Find where the given text appears and provide that cell's center as (x, y) coordinate. 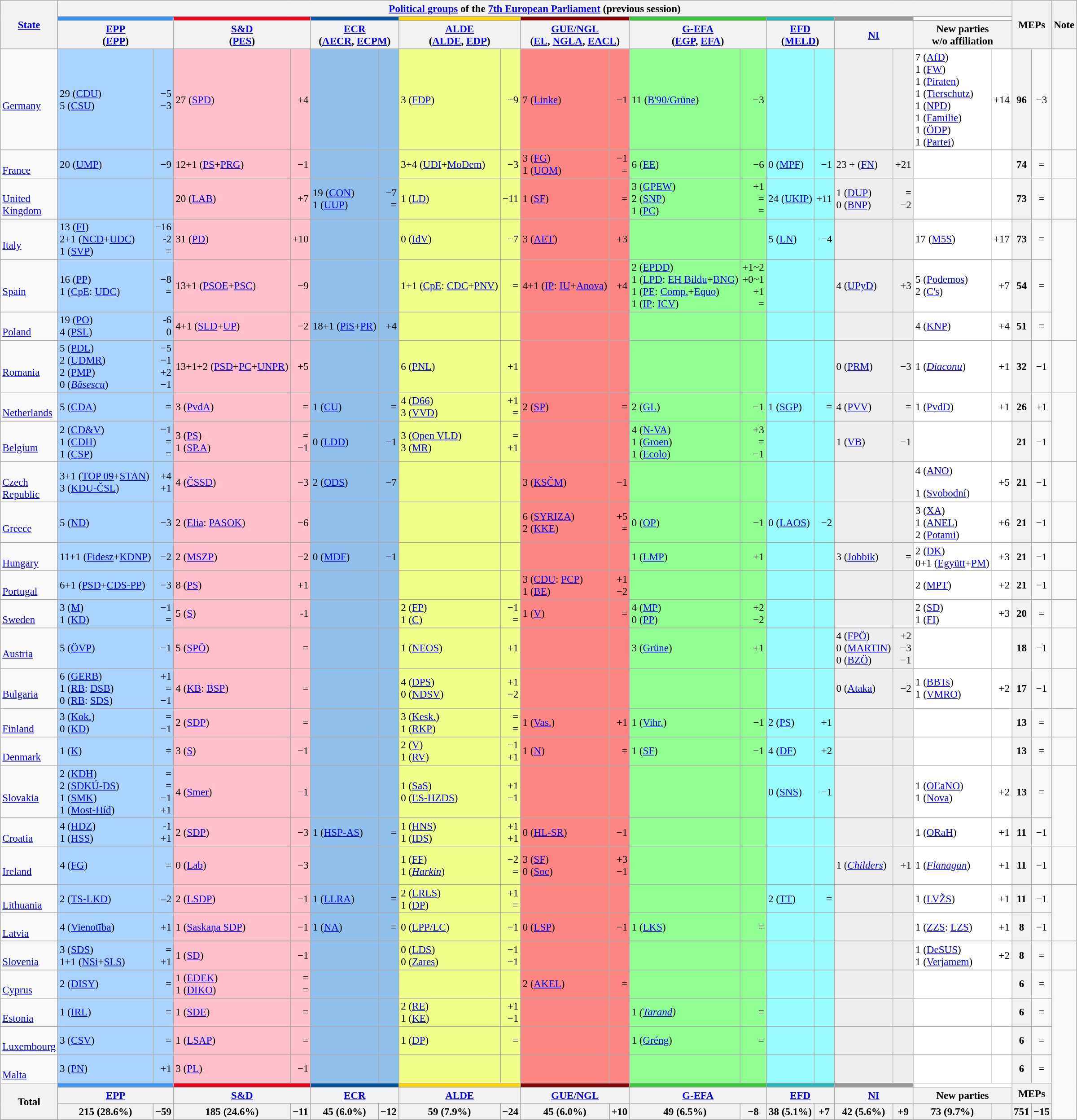
Finland (29, 723)
3 (PS)1 (SP.A) (232, 441)
Romania (29, 366)
3 (PN) (105, 1068)
4 (DPS)0 (NDSV) (450, 688)
1 (LMP) (685, 557)
4 (HDZ) 1 (HSS) (105, 832)
2 (RE)1 (KE) (450, 1012)
215 (28.6%) (105, 1111)
5 (CDA) (105, 407)
3 (GPEW) 2 (SNP) 1 (PC) (685, 198)
1 (SD) (232, 955)
−2= (510, 865)
2 (SD)1 (FI) (952, 613)
0 (LDS)0 (Zares) (450, 955)
2 (TT) (790, 899)
0 (PRM) (863, 366)
−16-2= (163, 239)
16 (PP)1 (CpE: UDC) (105, 285)
3 (Kesk.)1 (RKP) (450, 723)
12+1 (PS+PRG) (232, 164)
5 (S) (232, 613)
54 (1022, 285)
0 (LAOS) (790, 522)
19 (PO) 4 (PSL) (105, 326)
2 (Elia: PASOK) (232, 522)
1 (K) (105, 751)
1 (Gréng) (685, 1041)
1 (IRL) (105, 1012)
7 (Linke) (565, 100)
751 (1022, 1111)
Estonia (29, 1012)
13+1+2 (PSD+PC+UNPR) (232, 366)
1 (ORaH) (952, 832)
3 (CSV) (105, 1041)
+6 (1002, 522)
1 (HNS)1 (IDS) (450, 832)
1 (HSP-AS) (345, 832)
4 (FG) (105, 865)
1 (LLRA) (345, 899)
1 (CU) (345, 407)
Netherlands (29, 407)
5 (PDL) 2 (UDMR) 2 (PMP)0 (Băsescu) (105, 366)
0 (IdV) (450, 239)
0 (LSP) (565, 927)
1 (ZZS: LZS) (952, 927)
2 (LRLS)1 (DP) (450, 899)
6 (SYRIZA)2 (KKE) (565, 522)
France (29, 164)
1 (SGP) (790, 407)
3 (XA)1 (ANEL) 2 (Potami) (952, 522)
Poland (29, 326)
+17 (1002, 239)
0 (MPF) (790, 164)
EFD (800, 1095)
3 (Jobbik) (863, 557)
−8= (163, 285)
4 (KB: BSP) (232, 688)
Italy (29, 239)
+5= (619, 522)
−7 = (389, 198)
3 (CDU: PCP) 1 (BE) (565, 585)
+1~2+0~1+1= (753, 285)
1 (PvdD) (952, 407)
2 (DISY) (105, 984)
4+1 (SLD+UP) (232, 326)
ALDE (460, 1095)
1 (LKS) (685, 927)
1 (DUP) 0 (BNP) (863, 198)
EPP (115, 1095)
3 (PvdA) (232, 407)
+1+1 (510, 832)
6 (GERB)1 (RB: DSB)0 (RB: SDS) (105, 688)
3 (FG) 1 (UOM) (565, 164)
1 (Diaconu) (952, 366)
New parties (962, 1095)
8 (PS) (232, 585)
2 (KDH) 2 (SDKÚ-DS) 1 (SMK)1 (Most-Híd) (105, 791)
3+4 (UDI+MoDem) (450, 164)
ALDE(ALDE, EDP) (460, 35)
2 (LSDP) (232, 899)
4 (ANO)1 (Svobodní) (952, 482)
6 (EE) (685, 164)
Luxembourg (29, 1041)
3 (PL) (232, 1068)
Austria (29, 648)
+21 (903, 164)
1 (NA) (345, 927)
1 (SDE) (232, 1012)
−5−1+2−1 (163, 366)
+1 = = (753, 198)
-1 (301, 613)
+2−3−1 (903, 648)
0 (MDF) (345, 557)
3 (Open VLD)3 (MR) (450, 441)
S&D (242, 1095)
ECR (355, 1095)
0 (HL-SR) (565, 832)
11 (B'90/Grüne) (685, 100)
4 (FPÖ) 0 (MARTIN) 0 (BZÖ) (863, 648)
11+1 (Fidesz+KDNP) (105, 557)
3 (Grüne) (685, 648)
0 (SNS) (790, 791)
4 (KNP) (952, 326)
−8 (753, 1111)
1 (FF)1 (Harkin) (450, 865)
59 (7.9%) (450, 1111)
4 (ČSSD) (232, 482)
4 (UPyD) (863, 285)
5 (Podemos)2 (C's) (952, 285)
3 (AET) (565, 239)
1 (VB) (863, 441)
1 (DP) (450, 1041)
GUE/NGL (575, 1095)
1 (N) (565, 751)
2 (FP)1 (C) (450, 613)
+2 −2 (753, 613)
= −1 (163, 723)
State (29, 25)
−15 (1041, 1111)
0 (OP) (685, 522)
1 (LVŽS) (952, 899)
2 (V)1 (RV) (450, 751)
1+1 (CpE: CDC+PNV) (450, 285)
4 (MP) 0 (PP) (685, 613)
3 (FDP) (450, 100)
Portugal (29, 585)
1 (SaS)0 (ĽS-HZDS) (450, 791)
+9 (903, 1111)
+11 (824, 198)
29 (CDU)5 (CSU) (105, 100)
4 (PVV) (863, 407)
1 (Childers) (863, 865)
Slovakia (29, 791)
1 (Vihr.) (685, 723)
Lithuania (29, 899)
-1+1 (163, 832)
−5−3 (163, 100)
1 (LSAP) (232, 1041)
= −2 (903, 198)
UnitedKingdom (29, 198)
20 (LAB) (232, 198)
4 (N-VA)1 (Groen)1 (Ecolo) (685, 441)
0 (Ataka) (863, 688)
51 (1022, 326)
23 + (FN) (863, 164)
185 (24.6%) (232, 1111)
−24 (510, 1111)
1 (Vas.) (565, 723)
2 (TS-LKD) (105, 899)
17 (1022, 688)
+3−1 (619, 865)
1 (DeSUS)1 (Verjamem) (952, 955)
Cyprus (29, 984)
−4 (824, 239)
−1−1 (510, 955)
2 (DK)0+1 (Együtt+PM) (952, 557)
Slovenia (29, 955)
42 (5.6%) (863, 1111)
73 (9.7%) (952, 1111)
13 (FI) 2+1 (NCD+UDC)1 (SVP) (105, 239)
32 (1022, 366)
4 (DF) (790, 751)
S&D(PES) (242, 35)
7 (AfD)1 (FW)1 (Piraten)1 (Tierschutz)1 (NPD)1 (Familie)1 (ÖDP)1 (Partei) (952, 100)
6+1 (PSD+CDS-PP) (105, 585)
Spain (29, 285)
3+1 (TOP 09+STAN)3 (KDU-ČSL) (105, 482)
3 (M) 1 (KD) (105, 613)
=−1 (301, 441)
−1== (163, 441)
2 (CD&V)1 (CDH)1 (CSP) (105, 441)
2 (EPDD)1 (LPD: EH Bildu+BNG)1 (PE: Comp.+Equo)1 (IP: ICV) (685, 285)
19 (CON) 1 (UUP) (345, 198)
5 (SPÖ) (232, 648)
+14 (1002, 100)
Greece (29, 522)
3 (SDS)1+1 (NSi+SLS) (105, 955)
20 (UMP) (105, 164)
1 (BBTs)1 (VMRO) (952, 688)
3 (KSČM) (565, 482)
4 (Vienotība) (105, 927)
New partiesw/o affiliation (962, 35)
4 (D66)3 (VVD) (450, 407)
1 (Tarand) (685, 1012)
38 (5.1%) (790, 1111)
20 (1022, 613)
==−1+1 (163, 791)
−59 (163, 1111)
6 (PNL) (450, 366)
−1 = (163, 613)
5 (ND) (105, 522)
1 (LD) (450, 198)
Latvia (29, 927)
27 (SPD) (232, 100)
1 (V) (565, 613)
G-EFA(EGP, EFA) (698, 35)
4+1 (IP: IU+Anova) (565, 285)
18+1 (PiS+PR) (345, 326)
Total (29, 1101)
24 (UKIP) (790, 198)
Political groups of the 7th European Parliament (previous session) (534, 9)
18 (1022, 648)
Sweden (29, 613)
1 (Saskaņa SDP) (232, 927)
1 (Flanagan) (952, 865)
1 (EDEK) 1 (DIKO) (232, 984)
2 (SP) (565, 407)
-6 0 (163, 326)
Croatia (29, 832)
0 (LDD) (345, 441)
2 (GL) (685, 407)
2 (AKEL) (565, 984)
2 (ODS) (345, 482)
2 (MPT) (952, 585)
+1=−1 (163, 688)
3 (S) (232, 751)
G-EFA (698, 1095)
1 (NEOS) (450, 648)
−1+1 (510, 751)
Germany (29, 100)
Bulgaria (29, 688)
5 (LN) (790, 239)
4 (Smer) (232, 791)
+3=−1 (753, 441)
ECR(AECR, ECPM) (355, 35)
EPP(EPP) (115, 35)
3 (Kok.) 0 (KD) (105, 723)
Belgium (29, 441)
−12 (389, 1111)
+4+1 (163, 482)
49 (6.5%) (685, 1111)
Denmark (29, 751)
2 (MSZP) (232, 557)
Ireland (29, 865)
5 (ÖVP) (105, 648)
31 (PD) (232, 239)
Malta (29, 1068)
CzechRepublic (29, 482)
Note (1064, 25)
96 (1022, 100)
3 (SF)0 (Soc) (565, 865)
–2 (163, 899)
EFD(MELD) (800, 35)
0 (Lab) (232, 865)
Hungary (29, 557)
26 (1022, 407)
2 (PS) (790, 723)
17 (M5S) (952, 239)
0 (LPP/LC) (450, 927)
13+1 (PSOE+PSC) (232, 285)
GUE/NGL(EL, NGLA, EACL) (575, 35)
1 (OĽaNO)1 (Nova) (952, 791)
74 (1022, 164)
